Identify which cell holds the provided text, then report its (x, y) central coordinate. 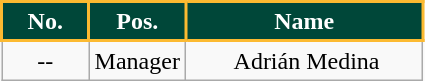
Name (304, 22)
Manager (137, 60)
No. (46, 22)
Adrián Medina (304, 60)
Pos. (137, 22)
-- (46, 60)
